Search for the cell housing the specified text and yield its [X, Y] center coordinate. 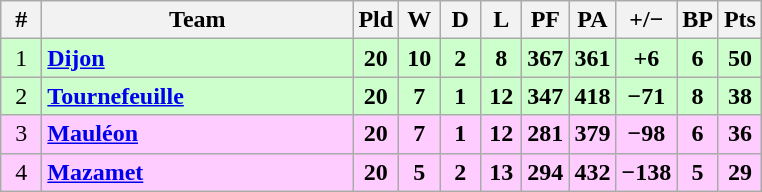
PF [546, 20]
BP [698, 20]
347 [546, 96]
3 [22, 134]
13 [502, 172]
PA [592, 20]
Team [198, 20]
+/− [646, 20]
+6 [646, 58]
−98 [646, 134]
# [22, 20]
L [502, 20]
Tournefeuille [198, 96]
361 [592, 58]
Pld [376, 20]
50 [740, 58]
Mauléon [198, 134]
Mazamet [198, 172]
Dijon [198, 58]
36 [740, 134]
418 [592, 96]
294 [546, 172]
−71 [646, 96]
379 [592, 134]
432 [592, 172]
4 [22, 172]
38 [740, 96]
10 [420, 58]
W [420, 20]
D [460, 20]
Pts [740, 20]
−138 [646, 172]
29 [740, 172]
281 [546, 134]
367 [546, 58]
